Output the [x, y] coordinate of the center of the cell containing the given text.  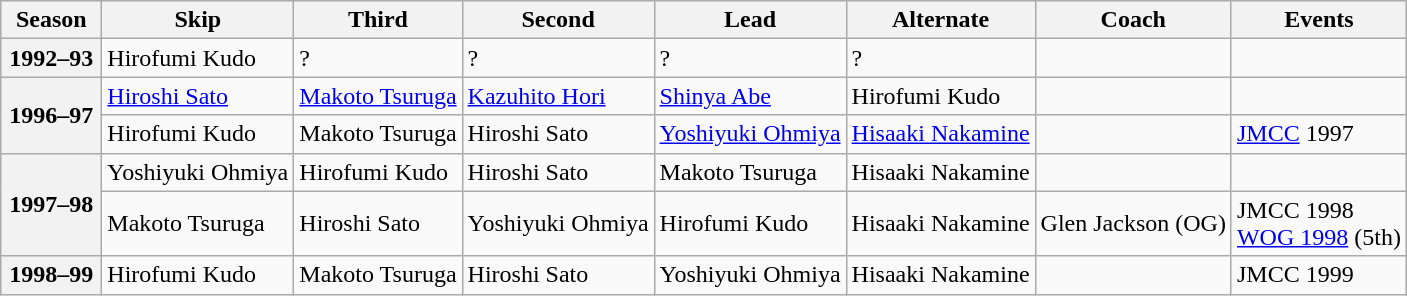
JMCC 1998 WOG 1998 (5th) [1318, 224]
1998–99 [52, 275]
Coach [1133, 20]
Kazuhito Hori [558, 96]
Events [1318, 20]
Season [52, 20]
Skip [198, 20]
Lead [750, 20]
1992–93 [52, 58]
1996–97 [52, 115]
Third [378, 20]
1997–98 [52, 204]
Second [558, 20]
JMCC 1999 [1318, 275]
Alternate [940, 20]
JMCC 1997 [1318, 134]
Glen Jackson (OG) [1133, 224]
Shinya Abe [750, 96]
